Extract the (X, Y) coordinate from the center of the cell holding the provided text.  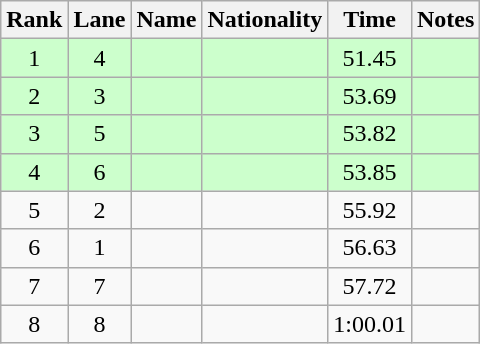
Time (370, 20)
53.85 (370, 172)
Name (166, 20)
Notes (445, 20)
1:00.01 (370, 324)
51.45 (370, 58)
Rank (34, 20)
57.72 (370, 286)
55.92 (370, 210)
Nationality (265, 20)
53.82 (370, 134)
53.69 (370, 96)
Lane (100, 20)
56.63 (370, 248)
